Find where the given text appears and provide that cell's center as (x, y) coordinate. 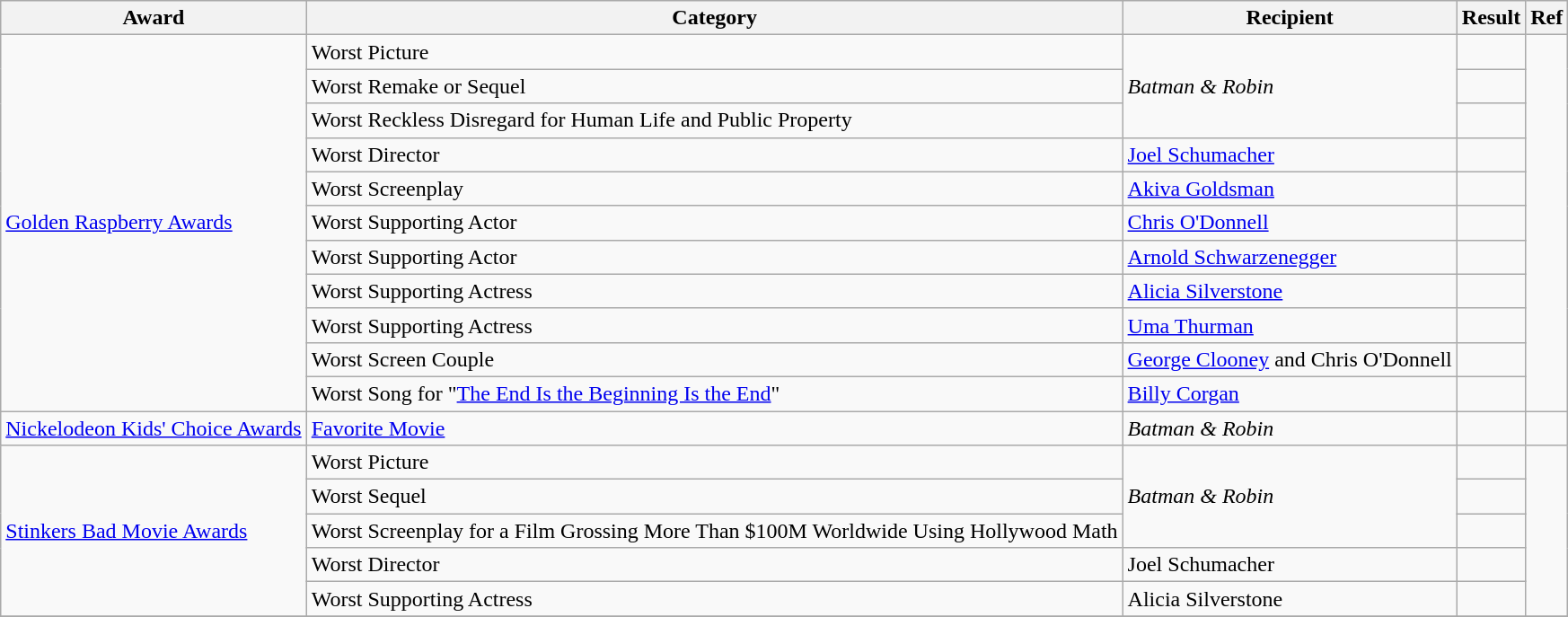
Nickelodeon Kids' Choice Awards (154, 428)
Worst Screenplay (715, 189)
Golden Raspberry Awards (154, 223)
Billy Corgan (1290, 393)
Result (1491, 18)
Recipient (1290, 18)
Akiva Goldsman (1290, 189)
Favorite Movie (715, 428)
Worst Sequel (715, 497)
Award (154, 18)
Chris O'Donnell (1290, 223)
Worst Reckless Disregard for Human Life and Public Property (715, 120)
Ref (1546, 18)
Stinkers Bad Movie Awards (154, 531)
Arnold Schwarzenegger (1290, 257)
Category (715, 18)
Worst Screenplay for a Film Grossing More Than $100M Worldwide Using Hollywood Math (715, 531)
George Clooney and Chris O'Donnell (1290, 359)
Worst Screen Couple (715, 359)
Worst Remake or Sequel (715, 86)
Worst Song for "The End Is the Beginning Is the End" (715, 393)
Uma Thurman (1290, 325)
